For the text-containing cell, return its midpoint in [x, y] coordinate format. 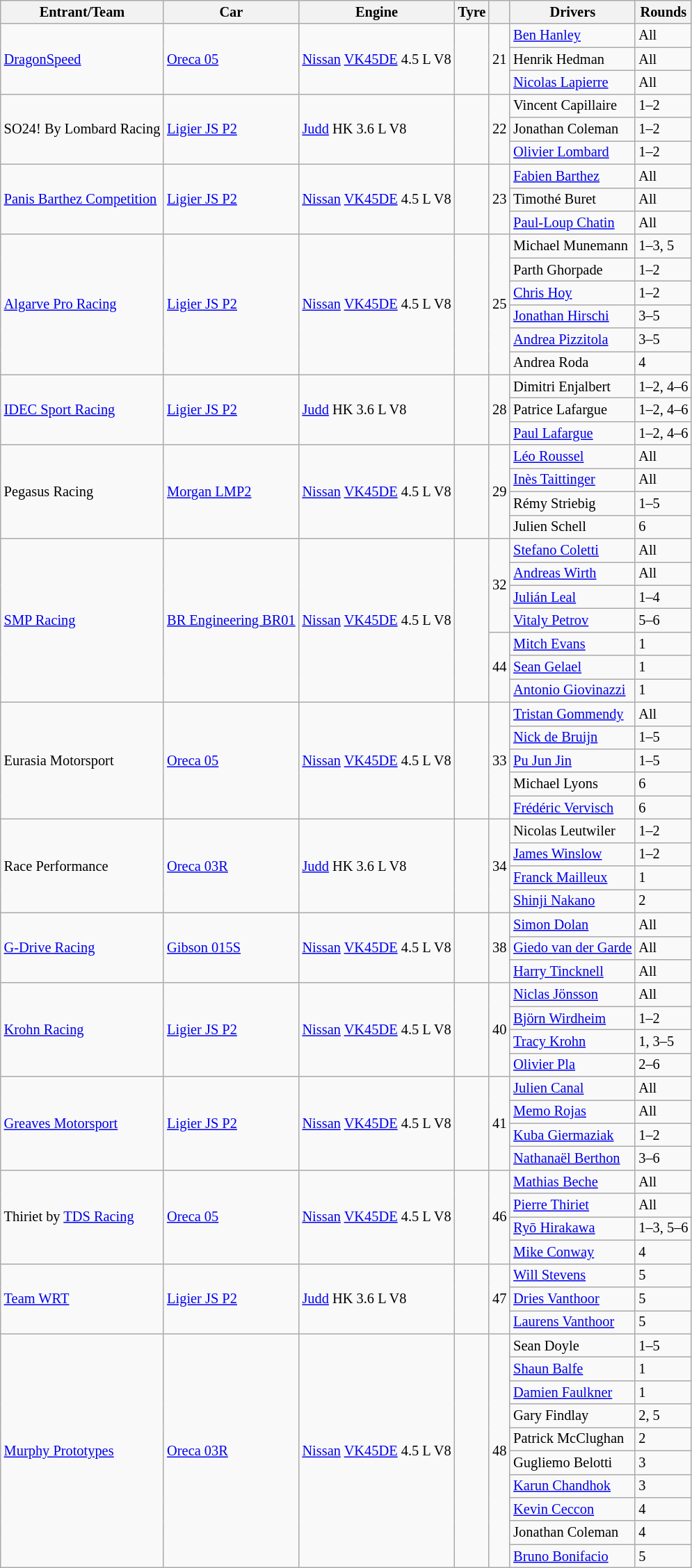
Nicolas Lapierre [572, 82]
Car [231, 12]
BR Engineering BR01 [231, 620]
3–6 [663, 1159]
33 [499, 760]
James Winslow [572, 854]
Frédéric Vervisch [572, 808]
Damien Faulkner [572, 1392]
1, 3–5 [663, 1041]
29 [499, 492]
Panis Barthez Competition [82, 199]
47 [499, 1298]
Patrice Lafargue [572, 409]
Rounds [663, 12]
Parth Ghorpade [572, 270]
Julien Canal [572, 1088]
Vincent Capillaire [572, 106]
G-Drive Racing [82, 948]
Franck Mailleux [572, 878]
Andrea Pizzitola [572, 340]
Pierre Thiriet [572, 1205]
Entrant/Team [82, 12]
IDEC Sport Racing [82, 410]
Laurens Vanthoor [572, 1322]
Thiriet by TDS Racing [82, 1216]
Tyre [472, 12]
Gary Findlay [572, 1416]
Simon Dolan [572, 924]
Giedo van der Garde [572, 948]
Gibson 015S [231, 948]
Antonio Giovinazzi [572, 690]
Paul Lafargue [572, 433]
Team WRT [82, 1298]
Harry Tincknell [572, 971]
Memo Rojas [572, 1111]
Michael Lyons [572, 784]
21 [499, 58]
Vitaly Petrov [572, 620]
Drivers [572, 12]
Mike Conway [572, 1252]
Inès Taittinger [572, 480]
SO24! By Lombard Racing [82, 129]
Julián Leal [572, 597]
34 [499, 866]
1–4 [663, 597]
Stefano Coletti [572, 550]
Ben Hanley [572, 35]
Michael Munemann [572, 246]
Dries Vanthoor [572, 1298]
SMP Racing [82, 620]
Olivier Lombard [572, 152]
23 [499, 199]
Engine [377, 12]
Björn Wirdheim [572, 1018]
41 [499, 1123]
Mitch Evans [572, 644]
Eurasia Motorsport [82, 760]
Greaves Motorsport [82, 1123]
Paul-Loup Chatin [572, 222]
22 [499, 129]
Fabien Barthez [572, 176]
Bruno Bonifacio [572, 1556]
Timothé Buret [572, 199]
46 [499, 1216]
Julien Schell [572, 527]
Chris Hoy [572, 293]
2, 5 [663, 1416]
1–3, 5–6 [663, 1228]
Race Performance [82, 866]
Andreas Wirth [572, 573]
Kuba Giermaziak [572, 1135]
Rémy Striebig [572, 503]
Léo Roussel [572, 457]
Karun Chandhok [572, 1486]
Sean Gelael [572, 667]
Olivier Pla [572, 1065]
Andrea Roda [572, 363]
Ryō Hirakawa [572, 1228]
Nathanaël Berthon [572, 1159]
Jonathan Hirschi [572, 316]
Shinji Nakano [572, 901]
40 [499, 1030]
28 [499, 410]
Nick de Bruijn [572, 737]
Kevin Ceccon [572, 1509]
44 [499, 667]
Algarve Pro Racing [82, 304]
Morgan LMP2 [231, 492]
Henrik Hedman [572, 59]
5–6 [663, 620]
DragonSpeed [82, 58]
48 [499, 1451]
Pegasus Racing [82, 492]
Shaun Balfe [572, 1369]
Tracy Krohn [572, 1041]
Murphy Prototypes [82, 1451]
Patrick McClughan [572, 1439]
Nicolas Leutwiler [572, 831]
Will Stevens [572, 1275]
Pu Jun Jin [572, 760]
32 [499, 585]
Gugliemo Belotti [572, 1462]
Niclas Jönsson [572, 995]
Krohn Racing [82, 1030]
Tristan Gommendy [572, 714]
1–3, 5 [663, 246]
38 [499, 948]
Dimitri Enjalbert [572, 386]
Sean Doyle [572, 1346]
25 [499, 304]
2–6 [663, 1065]
Mathias Beche [572, 1182]
